Locate the cell with the specified text and output its (x, y) center coordinate. 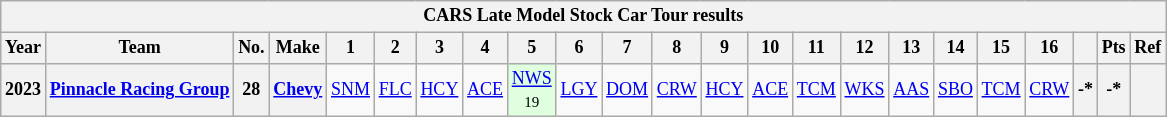
CARS Late Model Stock Car Tour results (584, 16)
FLC (395, 90)
9 (724, 48)
AAS (912, 90)
15 (1001, 48)
No. (252, 48)
Year (24, 48)
Ref (1148, 48)
LGY (579, 90)
2 (395, 48)
Pinnacle Racing Group (139, 90)
8 (676, 48)
14 (956, 48)
SBO (956, 90)
4 (486, 48)
16 (1050, 48)
SNM (351, 90)
5 (532, 48)
WKS (864, 90)
10 (770, 48)
3 (440, 48)
6 (579, 48)
NWS19 (532, 90)
1 (351, 48)
Team (139, 48)
13 (912, 48)
2023 (24, 90)
7 (628, 48)
DOM (628, 90)
28 (252, 90)
12 (864, 48)
11 (816, 48)
Make (298, 48)
Chevy (298, 90)
Pts (1114, 48)
